Detect which cell encompasses the target text, then output its [X, Y] center coordinate. 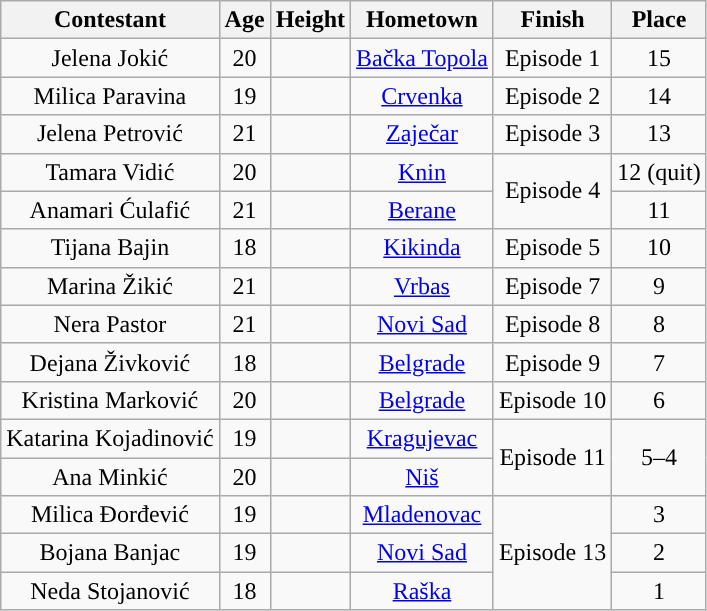
6 [659, 400]
Dejana Živković [110, 362]
Kristina Marković [110, 400]
10 [659, 248]
Jelena Jokić [110, 58]
Age [244, 20]
Tamara Vidić [110, 172]
Zaječar [422, 134]
Marina Žikić [110, 286]
Episode 11 [552, 457]
Tijana Bajin [110, 248]
1 [659, 591]
9 [659, 286]
Finish [552, 20]
Height [310, 20]
15 [659, 58]
Milica Đorđević [110, 515]
Mladenovac [422, 515]
Milica Paravina [110, 96]
Episode 10 [552, 400]
14 [659, 96]
5–4 [659, 457]
11 [659, 210]
12 (quit) [659, 172]
Place [659, 20]
Neda Stojanović [110, 591]
Crvenka [422, 96]
Episode 7 [552, 286]
Bačka Topola [422, 58]
Episode 1 [552, 58]
Nera Pastor [110, 324]
2 [659, 553]
Episode 2 [552, 96]
Episode 3 [552, 134]
8 [659, 324]
Ana Minkić [110, 477]
Katarina Kojadinović [110, 438]
Episode 13 [552, 553]
Raška [422, 591]
Anamari Ćulafić [110, 210]
Vrbas [422, 286]
7 [659, 362]
Contestant [110, 20]
Kikinda [422, 248]
Episode 4 [552, 191]
13 [659, 134]
Episode 8 [552, 324]
3 [659, 515]
Knin [422, 172]
Episode 5 [552, 248]
Hometown [422, 20]
Episode 9 [552, 362]
Bojana Banjac [110, 553]
Jelena Petrović [110, 134]
Niš [422, 477]
Kragujevac [422, 438]
Berane [422, 210]
